Return the [X, Y] coordinate for the center point of the cell that contains the specified text.  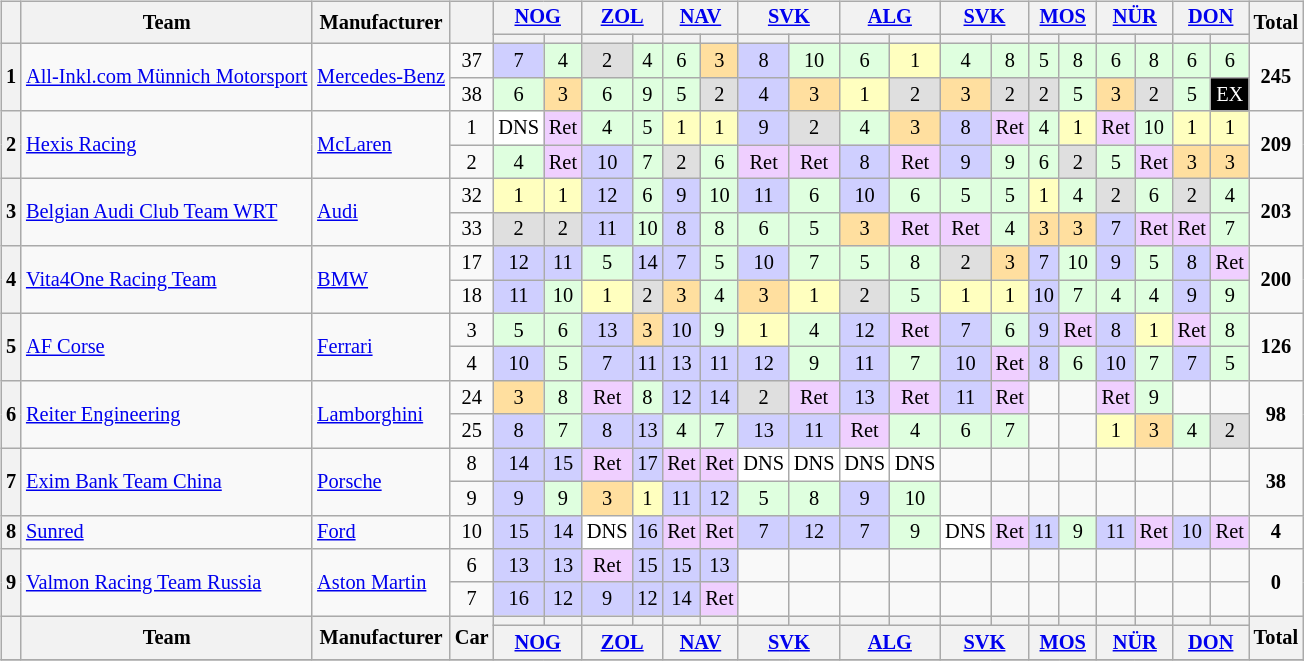
Aston Martin [381, 582]
0 [1276, 582]
Audi [381, 212]
Ford [381, 532]
Vita4One Racing Team [166, 280]
32 [472, 196]
Porsche [381, 482]
AF Corse [166, 346]
Belgian Audi Club Team WRT [166, 212]
Sunred [166, 532]
245 [1276, 78]
Reiter Engineering [166, 414]
Mercedes-Benz [381, 78]
All-Inkl.com Münnich Motorsport [166, 78]
BMW [381, 280]
Hexis Racing [166, 144]
Lamborghini [381, 414]
Exim Bank Team China [166, 482]
Valmon Racing Team Russia [166, 582]
25 [472, 431]
McLaren [381, 144]
37 [472, 61]
126 [1276, 346]
18 [472, 297]
EX [1230, 95]
33 [472, 229]
203 [1276, 212]
209 [1276, 144]
24 [472, 398]
Ferrari [381, 346]
Car [472, 638]
98 [1276, 414]
200 [1276, 280]
